Provide the [x, y] coordinate of the cell's center where the given text is located.  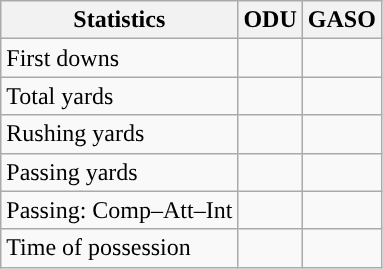
Passing yards [120, 172]
First downs [120, 58]
ODU [270, 20]
Passing: Comp–Att–Int [120, 210]
Time of possession [120, 248]
Total yards [120, 96]
Statistics [120, 20]
Rushing yards [120, 134]
GASO [342, 20]
